Return the [x, y] coordinate for the center point of the cell that contains the specified text.  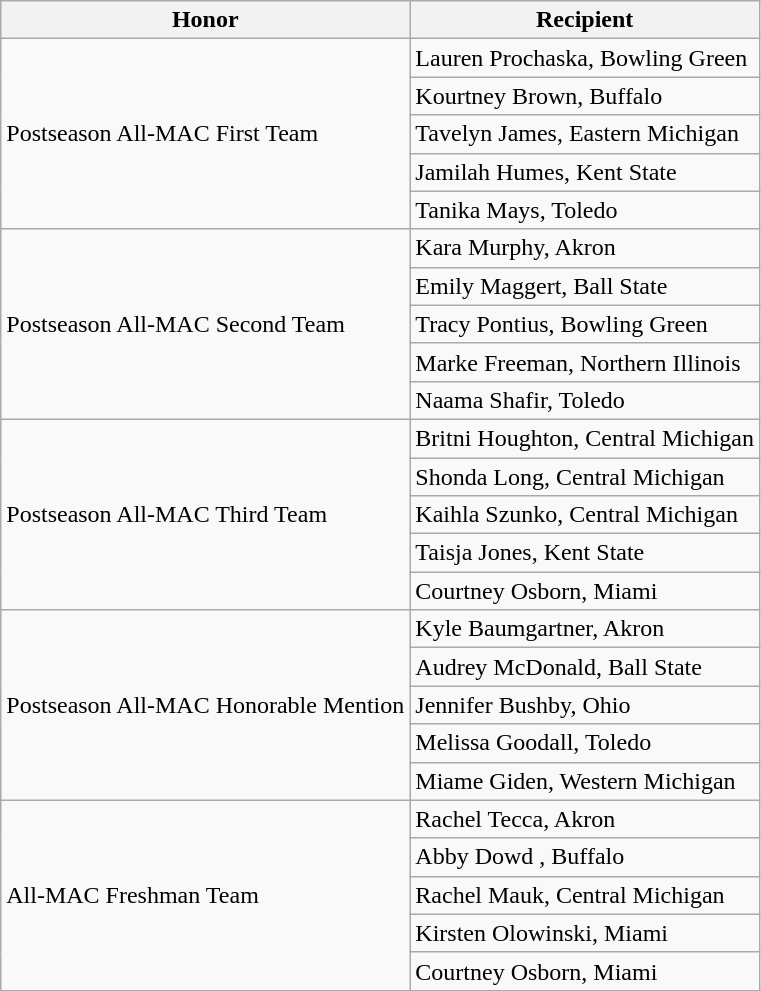
Abby Dowd , Buffalo [585, 857]
Kara Murphy, Akron [585, 248]
Recipient [585, 20]
Postseason All-MAC Honorable Mention [206, 705]
Postseason All-MAC Second Team [206, 324]
Jamilah Humes, Kent State [585, 172]
Kyle Baumgartner, Akron [585, 629]
Tavelyn James, Eastern Michigan [585, 134]
Tracy Pontius, Bowling Green [585, 324]
Postseason All-MAC First Team [206, 134]
Honor [206, 20]
Postseason All-MAC Third Team [206, 514]
Kirsten Olowinski, Miami [585, 933]
Taisja Jones, Kent State [585, 553]
Shonda Long, Central Michigan [585, 477]
Miame Giden, Western Michigan [585, 781]
All-MAC Freshman Team [206, 895]
Audrey McDonald, Ball State [585, 667]
Rachel Tecca, Akron [585, 819]
Jennifer Bushby, Ohio [585, 705]
Melissa Goodall, Toledo [585, 743]
Kourtney Brown, Buffalo [585, 96]
Kaihla Szunko, Central Michigan [585, 515]
Emily Maggert, Ball State [585, 286]
Britni Houghton, Central Michigan [585, 438]
Rachel Mauk, Central Michigan [585, 895]
Tanika Mays, Toledo [585, 210]
Naama Shafir, Toledo [585, 400]
Marke Freeman, Northern Illinois [585, 362]
Lauren Prochaska, Bowling Green [585, 58]
